Identify which cell holds the provided text, then report its [x, y] central coordinate. 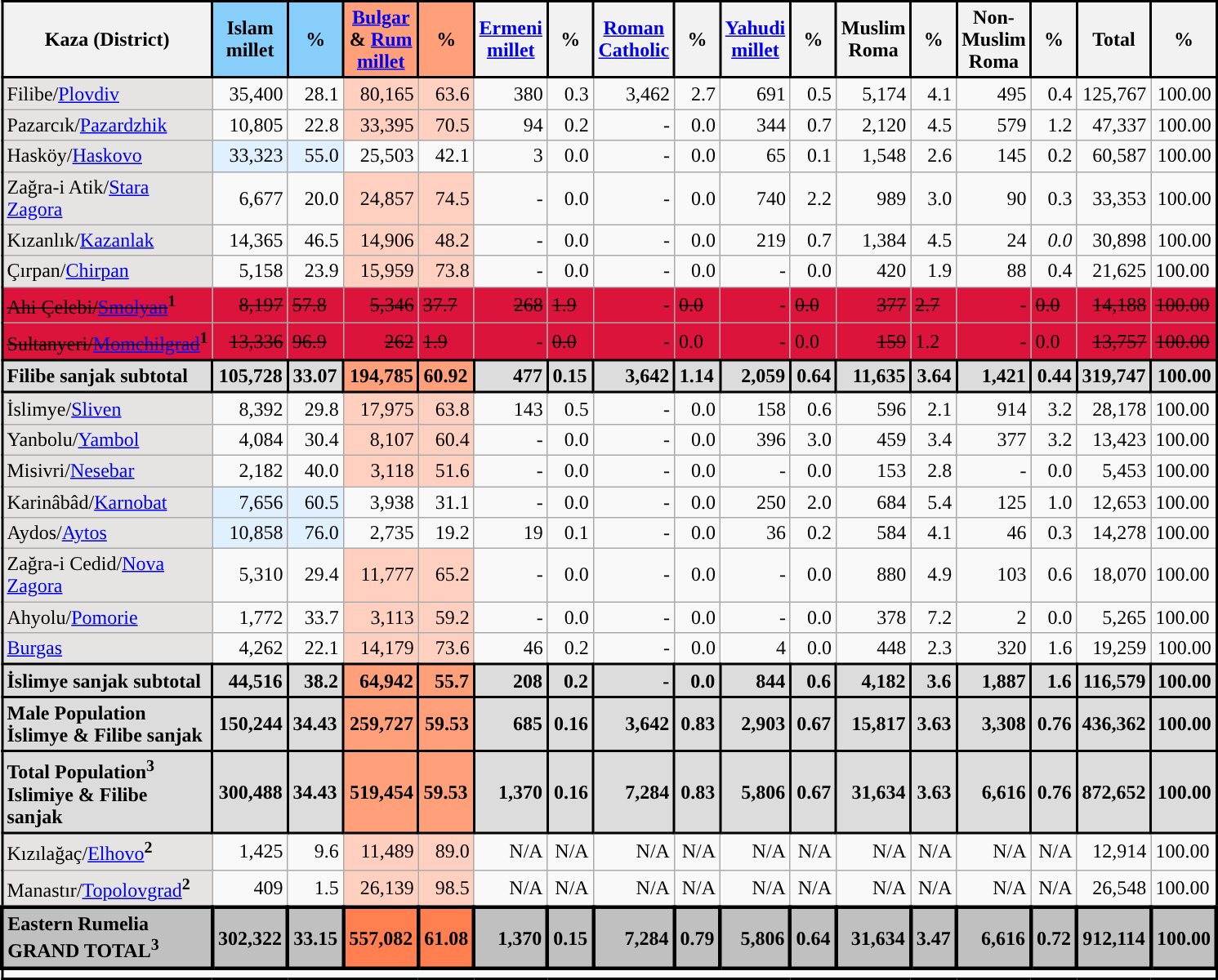
55.7 [446, 681]
Sultanyeri/Momchilgrad1 [107, 341]
519,454 [381, 792]
13,757 [1114, 341]
5,310 [250, 575]
495 [993, 93]
Filibe sanjak subtotal [107, 376]
Non-Muslim Roma [993, 40]
2.8 [934, 470]
11,777 [381, 575]
Kaza (District) [107, 40]
33,353 [1114, 198]
11,635 [874, 376]
3.47 [934, 938]
1,887 [993, 681]
14,365 [250, 240]
2.2 [813, 198]
19,259 [1114, 648]
150,244 [250, 724]
Kızılağaç/Elhovo2 [107, 851]
420 [874, 271]
448 [874, 648]
26,548 [1114, 889]
194,785 [381, 376]
13,423 [1114, 439]
76.0 [315, 533]
208 [511, 681]
7.2 [934, 617]
912,114 [1114, 938]
2.6 [934, 156]
5,158 [250, 271]
14,906 [381, 240]
143 [511, 408]
477 [511, 376]
1,772 [250, 617]
38.2 [315, 681]
7,656 [250, 502]
65 [756, 156]
28,178 [1114, 408]
Yanbolu/Yambol [107, 439]
Islam millet [250, 40]
300,488 [250, 792]
116,579 [1114, 681]
380 [511, 93]
24 [993, 240]
36 [756, 533]
24,857 [381, 198]
3.6 [934, 681]
3,308 [993, 724]
0.79 [697, 938]
63.8 [446, 408]
1,421 [993, 376]
Bulgar & Rum millet [381, 40]
5,453 [1114, 470]
14,179 [381, 648]
Kızanlık/Kazanlak [107, 240]
65.2 [446, 575]
8,197 [250, 305]
262 [381, 341]
409 [250, 889]
Zağra-i Cedid/Nova Zagora [107, 575]
5,346 [381, 305]
Male Populationİslimye & Filibe sanjak [107, 724]
51.6 [446, 470]
Yahudi millet [756, 40]
3,113 [381, 617]
28.1 [315, 93]
31.1 [446, 502]
2,735 [381, 533]
153 [874, 470]
3,938 [381, 502]
105,728 [250, 376]
2.1 [934, 408]
1,384 [874, 240]
125 [993, 502]
103 [993, 575]
1.14 [697, 376]
29.8 [315, 408]
35,400 [250, 93]
21,625 [1114, 271]
4,084 [250, 439]
2,120 [874, 125]
2,903 [756, 724]
4,262 [250, 648]
3.64 [934, 376]
44,516 [250, 681]
60,587 [1114, 156]
3,118 [381, 470]
47,337 [1114, 125]
378 [874, 617]
22.8 [315, 125]
33.15 [315, 938]
872,652 [1114, 792]
145 [993, 156]
0.72 [1054, 938]
8,392 [250, 408]
3.4 [934, 439]
685 [511, 724]
250 [756, 502]
579 [993, 125]
17,975 [381, 408]
5,174 [874, 93]
33.07 [315, 376]
Misivri/Nesebar [107, 470]
0.44 [1054, 376]
90 [993, 198]
33,323 [250, 156]
4.9 [934, 575]
Total [1114, 40]
125,767 [1114, 93]
914 [993, 408]
63.6 [446, 93]
6,677 [250, 198]
596 [874, 408]
268 [511, 305]
60.5 [315, 502]
48.2 [446, 240]
3,462 [634, 93]
Ermeni millet [511, 40]
42.1 [446, 156]
1.5 [315, 889]
5,265 [1114, 617]
19 [511, 533]
2,059 [756, 376]
74.5 [446, 198]
Pazarcık/Pazardzhik [107, 125]
4 [756, 648]
691 [756, 93]
Burgas [107, 648]
1.0 [1054, 502]
584 [874, 533]
60.4 [446, 439]
30.4 [315, 439]
158 [756, 408]
22.1 [315, 648]
8,107 [381, 439]
396 [756, 439]
Çırpan/Chirpan [107, 271]
Total Population3 Islimiye & Filibe sanjak [107, 792]
880 [874, 575]
11,489 [381, 851]
80,165 [381, 93]
10,805 [250, 125]
Roman Catholic [634, 40]
20.0 [315, 198]
2.3 [934, 648]
13,336 [250, 341]
19.2 [446, 533]
89.0 [446, 851]
30,898 [1114, 240]
61.08 [446, 938]
2 [993, 617]
25,503 [381, 156]
Zağra-i Atik/Stara Zagora [107, 198]
Ahi Çelebi/Smolyan1 [107, 305]
98.5 [446, 889]
15,817 [874, 724]
557,082 [381, 938]
Filibe/Plovdiv [107, 93]
Aydos/Aytos [107, 533]
9.6 [315, 851]
73.8 [446, 271]
64,942 [381, 681]
10,858 [250, 533]
94 [511, 125]
15,959 [381, 271]
12,653 [1114, 502]
57.8 [315, 305]
320 [993, 648]
1,425 [250, 851]
59.2 [446, 617]
436,362 [1114, 724]
23.9 [315, 271]
Hasköy/Haskovo [107, 156]
33,395 [381, 125]
219 [756, 240]
684 [874, 502]
159 [874, 341]
37.7 [446, 305]
29.4 [315, 575]
4,182 [874, 681]
73.6 [446, 648]
844 [756, 681]
14,278 [1114, 533]
46.5 [315, 240]
33.7 [315, 617]
14,188 [1114, 305]
Ahyolu/Pomorie [107, 617]
Eastern Rumelia GRAND TOTAL3 [107, 938]
Manastır/Topolovgrad2 [107, 889]
302,322 [250, 938]
55.0 [315, 156]
88 [993, 271]
3 [511, 156]
Karinâbâd/Karnobat [107, 502]
2.0 [813, 502]
2,182 [250, 470]
740 [756, 198]
12,914 [1114, 851]
989 [874, 198]
60.92 [446, 376]
344 [756, 125]
319,747 [1114, 376]
459 [874, 439]
26,139 [381, 889]
18,070 [1114, 575]
259,727 [381, 724]
96.9 [315, 341]
İslimye/Sliven [107, 408]
Muslim Roma [874, 40]
40.0 [315, 470]
5.4 [934, 502]
İslimye sanjak subtotal [107, 681]
1,548 [874, 156]
70.5 [446, 125]
